Identify which cell holds the provided text, then report its (X, Y) central coordinate. 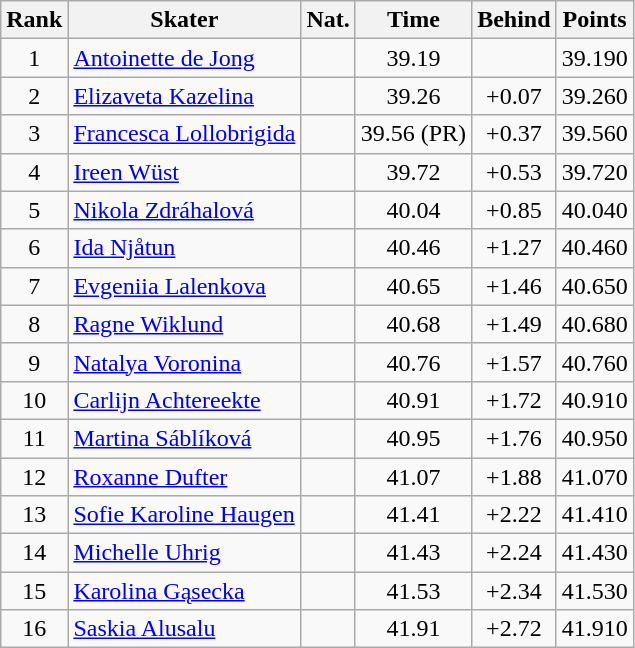
Points (594, 20)
41.53 (413, 591)
8 (34, 324)
Evgeniia Lalenkova (184, 286)
39.260 (594, 96)
11 (34, 438)
39.560 (594, 134)
10 (34, 400)
Ragne Wiklund (184, 324)
41.43 (413, 553)
40.46 (413, 248)
+1.57 (514, 362)
Karolina Gąsecka (184, 591)
15 (34, 591)
+1.49 (514, 324)
Antoinette de Jong (184, 58)
+1.76 (514, 438)
40.760 (594, 362)
Saskia Alusalu (184, 629)
13 (34, 515)
9 (34, 362)
41.430 (594, 553)
7 (34, 286)
39.26 (413, 96)
+0.37 (514, 134)
4 (34, 172)
Michelle Uhrig (184, 553)
Nikola Zdráhalová (184, 210)
39.19 (413, 58)
41.530 (594, 591)
Elizaveta Kazelina (184, 96)
+1.88 (514, 477)
16 (34, 629)
40.65 (413, 286)
40.460 (594, 248)
+1.72 (514, 400)
40.650 (594, 286)
+0.07 (514, 96)
Nat. (328, 20)
+1.46 (514, 286)
Behind (514, 20)
40.68 (413, 324)
Skater (184, 20)
Ida Njåtun (184, 248)
+0.53 (514, 172)
+2.34 (514, 591)
Martina Sáblíková (184, 438)
40.95 (413, 438)
+2.22 (514, 515)
40.04 (413, 210)
Time (413, 20)
41.07 (413, 477)
+2.24 (514, 553)
12 (34, 477)
39.72 (413, 172)
6 (34, 248)
40.910 (594, 400)
41.910 (594, 629)
3 (34, 134)
Sofie Karoline Haugen (184, 515)
41.91 (413, 629)
41.41 (413, 515)
+1.27 (514, 248)
41.070 (594, 477)
Carlijn Achtereekte (184, 400)
41.410 (594, 515)
Rank (34, 20)
Roxanne Dufter (184, 477)
2 (34, 96)
40.040 (594, 210)
Natalya Voronina (184, 362)
14 (34, 553)
Francesca Lollobrigida (184, 134)
1 (34, 58)
39.720 (594, 172)
+0.85 (514, 210)
5 (34, 210)
39.56 (PR) (413, 134)
+2.72 (514, 629)
40.91 (413, 400)
40.680 (594, 324)
40.76 (413, 362)
Ireen Wüst (184, 172)
40.950 (594, 438)
39.190 (594, 58)
